Determine the (x, y) coordinate at the center of the cell enclosing the given text.  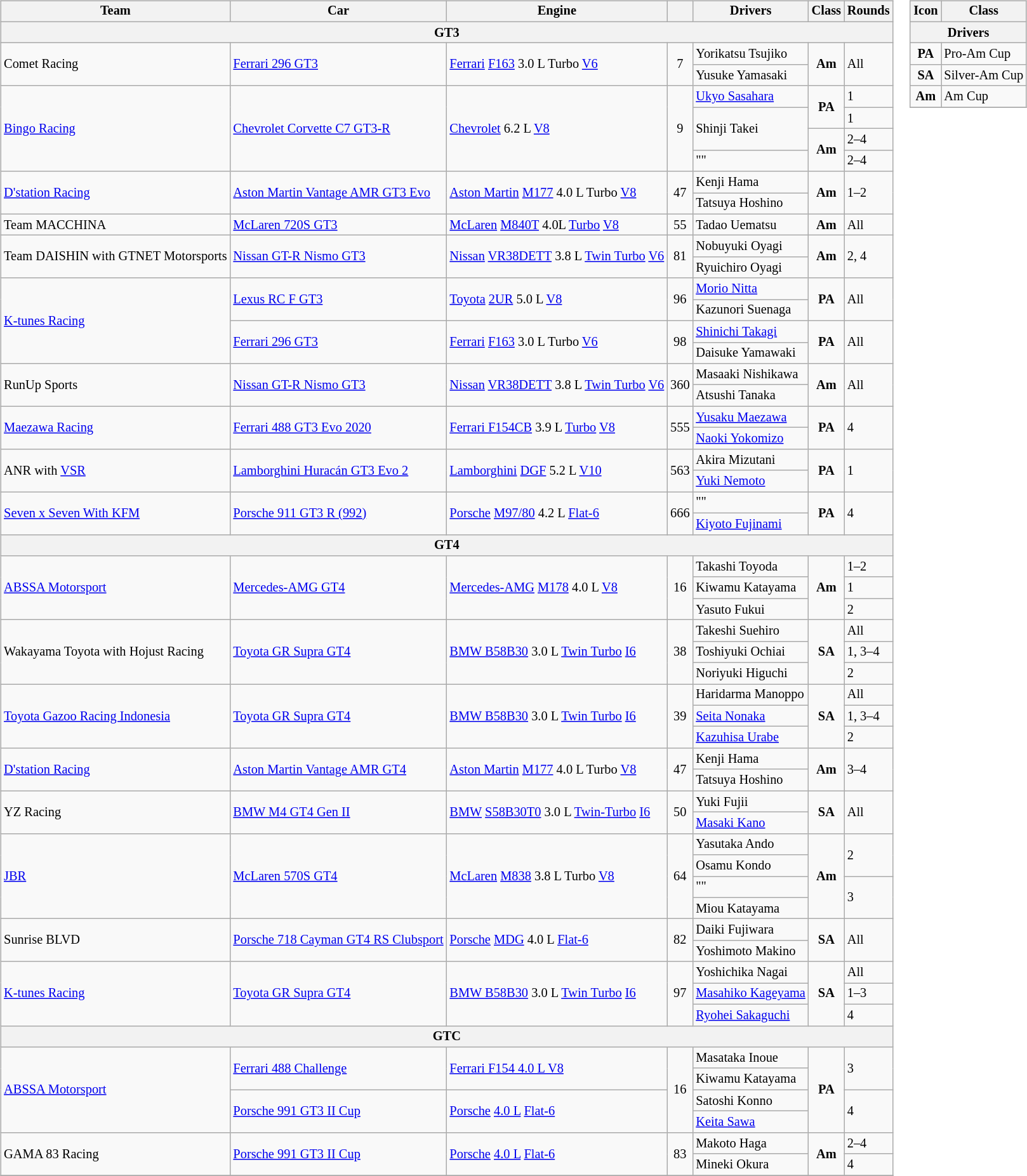
Sunrise BLVD (116, 941)
Miou Katayama (750, 908)
Yuki Nemoto (750, 481)
GTC (447, 1036)
50 (680, 812)
Keita Sawa (750, 1122)
Toshiyuki Ochiai (750, 652)
Ryuichiro Oyagi (750, 268)
Maezawa Racing (116, 428)
Mercedes-AMG GT4 (339, 588)
Satoshi Konno (750, 1100)
GAMA 83 Racing (116, 1154)
83 (680, 1154)
1–3 (868, 994)
Porsche 911 GT3 R (992) (339, 513)
Makoto Haga (750, 1143)
ANR with VSR (116, 470)
Yoshichika Nagai (750, 972)
Chevrolet Corvette C7 GT3-R (339, 128)
Morio Nitta (750, 289)
Yusaku Maezawa (750, 417)
Chevrolet 6.2 L V8 (557, 128)
9 (680, 128)
Team DAISHIN with GTNET Motorsports (116, 256)
Porsche 718 Cayman GT4 RS Clubsport (339, 941)
Ferrari 488 GT3 Evo 2020 (339, 428)
McLaren M838 3.8 L Turbo V8 (557, 876)
Osamu Kondo (750, 866)
7 (680, 65)
Icon (925, 11)
39 (680, 716)
Rounds (868, 11)
GT4 (447, 545)
Pro-Am Cup (984, 54)
Atsushi Tanaka (750, 395)
Yoshimoto Makino (750, 951)
Porsche M97/80 4.2 L Flat-6 (557, 513)
Masaki Kano (750, 823)
81 (680, 256)
Masaaki Nishikawa (750, 374)
Ferrari F154CB 3.9 L Turbo V8 (557, 428)
97 (680, 994)
Silver-Am Cup (984, 76)
Yasuto Fukui (750, 609)
82 (680, 941)
666 (680, 513)
Mercedes-AMG M178 4.0 L V8 (557, 588)
Lamborghini Huracán GT3 Evo 2 (339, 470)
Aston Martin Vantage AMR GT4 (339, 769)
Team (116, 11)
Yusuke Yamasaki (750, 76)
JBR (116, 876)
McLaren 570S GT4 (339, 876)
RunUp Sports (116, 385)
Team MACCHINA (116, 225)
Masahiko Kageyama (750, 994)
96 (680, 300)
Porsche MDG 4.0 L Flat-6 (557, 941)
Am Cup (984, 96)
Kazunori Suenaga (750, 310)
Seven x Seven With KFM (116, 513)
Masataka Inoue (750, 1058)
Akira Mizutani (750, 459)
Lexus RC F GT3 (339, 300)
Tadao Uematsu (750, 225)
64 (680, 876)
55 (680, 225)
McLaren M840T 4.0L Turbo V8 (557, 225)
2, 4 (868, 256)
GT3 (447, 32)
Takeshi Suehiro (750, 631)
Lamborghini DGF 5.2 L V10 (557, 470)
Yuki Fujii (750, 802)
Ryohei Sakaguchi (750, 1015)
Aston Martin Vantage AMR GT3 Evo (339, 193)
Daisuke Yamawaki (750, 353)
BMW M4 GT4 Gen II (339, 812)
Noriyuki Higuchi (750, 673)
Yasutaka Ando (750, 844)
Seita Nonaka (750, 716)
Toyota 2UR 5.0 L V8 (557, 300)
Yorikatsu Tsujiko (750, 54)
Bingo Racing (116, 128)
Daiki Fujiwara (750, 930)
Haridarma Manoppo (750, 695)
Ferrari 488 Challenge (339, 1069)
Naoki Yokomizo (750, 439)
38 (680, 652)
Engine (557, 11)
Wakayama Toyota with Hojust Racing (116, 652)
Kazuhisa Urabe (750, 737)
Takashi Toyoda (750, 567)
98 (680, 341)
Comet Racing (116, 65)
BMW S58B30T0 3.0 L Twin-Turbo I6 (557, 812)
Shinichi Takagi (750, 331)
Ukyo Sasahara (750, 96)
YZ Racing (116, 812)
360 (680, 385)
Ferrari F154 4.0 L V8 (557, 1069)
Shinji Takei (750, 128)
Car (339, 11)
Kiyoto Fujinami (750, 524)
Toyota Gazoo Racing Indonesia (116, 716)
Mineki Okura (750, 1165)
563 (680, 470)
Nobuyuki Oyagi (750, 246)
555 (680, 428)
3–4 (868, 769)
McLaren 720S GT3 (339, 225)
